Return [x, y] of the center of cell containing provided text 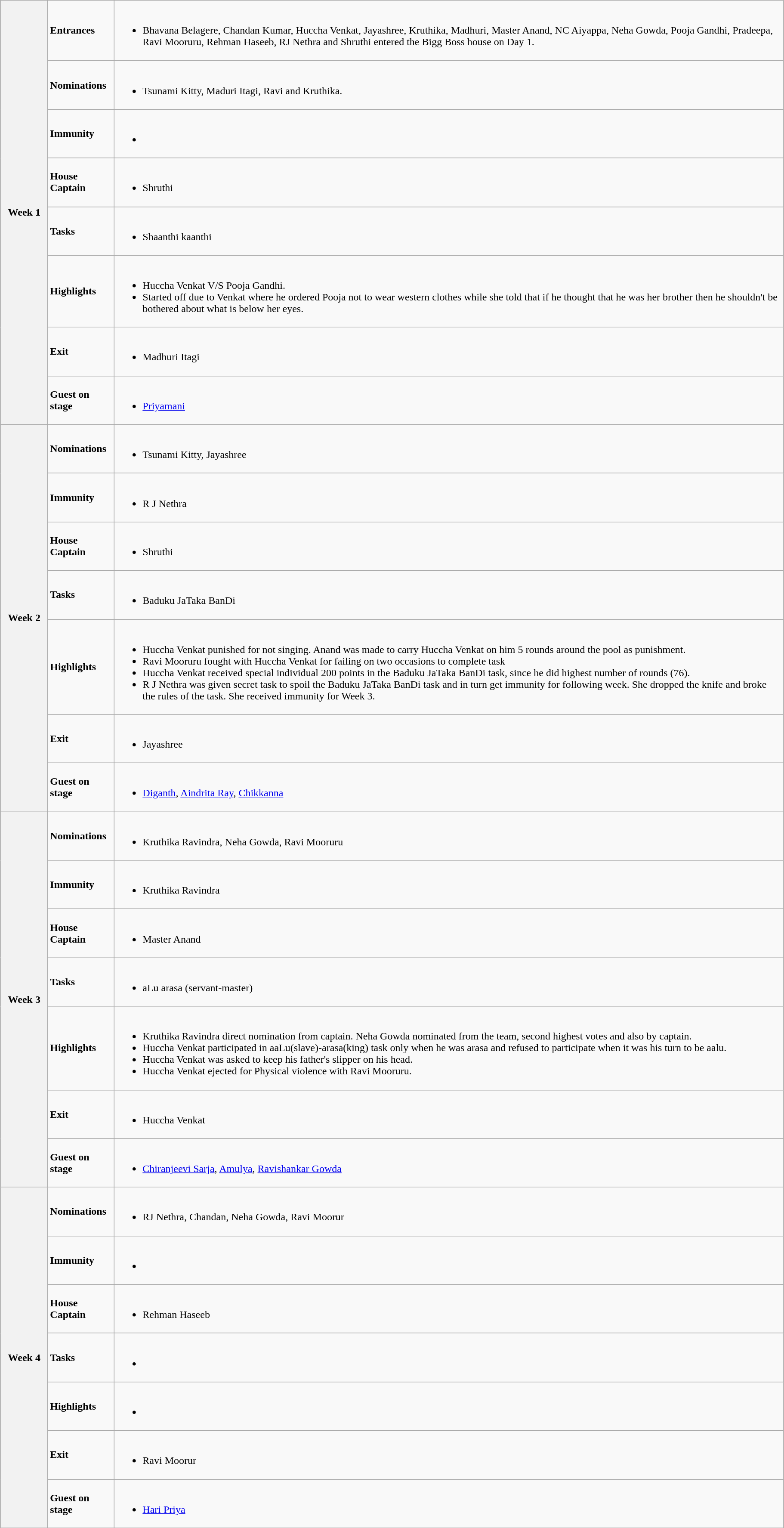
Tsunami Kitty, Maduri Itagi, Ravi and Kruthika. [449, 85]
Kruthika Ravindra [449, 885]
RJ Nethra, Chandan, Neha Gowda, Ravi Moorur [449, 1211]
Week 2 [24, 618]
Master Anand [449, 933]
R J Nethra [449, 498]
Baduku JaTaka BanDi [449, 595]
Tsunami Kitty, Jayashree [449, 449]
Entrances [81, 31]
Chiranjeevi Sarja, Amulya, Ravishankar Gowda [449, 1163]
Kruthika Ravindra, Neha Gowda, Ravi Mooruru [449, 836]
Huccha Venkat [449, 1114]
aLu arasa (servant-master) [449, 982]
Rehman Haseeb [449, 1308]
Week 3 [24, 999]
Madhuri Itagi [449, 351]
Jayashree [449, 739]
Week 4 [24, 1358]
Shaanthi kaanthi [449, 231]
Diganth, Aindrita Ray, Chikkanna [449, 788]
Priyamani [449, 400]
Week 1 [24, 213]
Hari Priya [449, 1503]
Ravi Moorur [449, 1455]
